From the cell containing the given text, extract its center point as [X, Y] coordinate. 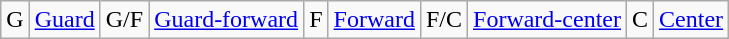
Forward-center [548, 20]
Guard-forward [226, 20]
F [316, 20]
G/F [124, 20]
Center [692, 20]
G [15, 20]
Forward [374, 20]
C [640, 20]
Guard [64, 20]
F/C [444, 20]
